Pinpoint the cell where the given text exists, returning its [X, Y] midpoint coordinate. 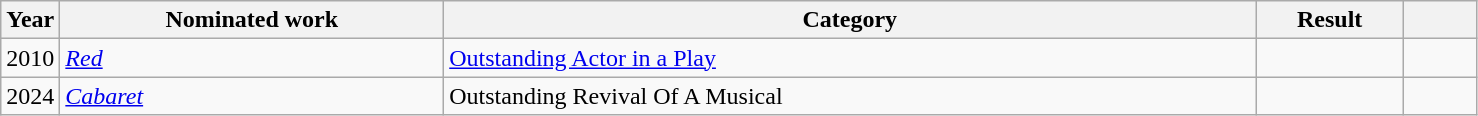
Result [1330, 20]
Nominated work [252, 20]
Cabaret [252, 96]
Outstanding Revival Of A Musical [850, 96]
2024 [30, 96]
2010 [30, 58]
Category [850, 20]
Outstanding Actor in a Play [850, 58]
Year [30, 20]
Red [252, 58]
